From the cell containing the given text, extract its center point as [X, Y] coordinate. 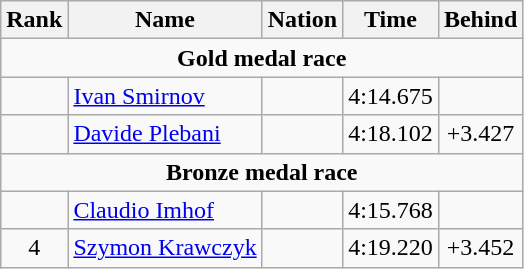
Szymon Krawczyk [165, 248]
Behind [480, 20]
Name [165, 20]
Claudio Imhof [165, 210]
+3.427 [480, 134]
4 [34, 248]
Ivan Smirnov [165, 96]
+3.452 [480, 248]
4:14.675 [391, 96]
4:18.102 [391, 134]
4:19.220 [391, 248]
Davide Plebani [165, 134]
Nation [302, 20]
Rank [34, 20]
Gold medal race [262, 58]
4:15.768 [391, 210]
Time [391, 20]
Bronze medal race [262, 172]
